Identify which cell holds the provided text, then report its (x, y) central coordinate. 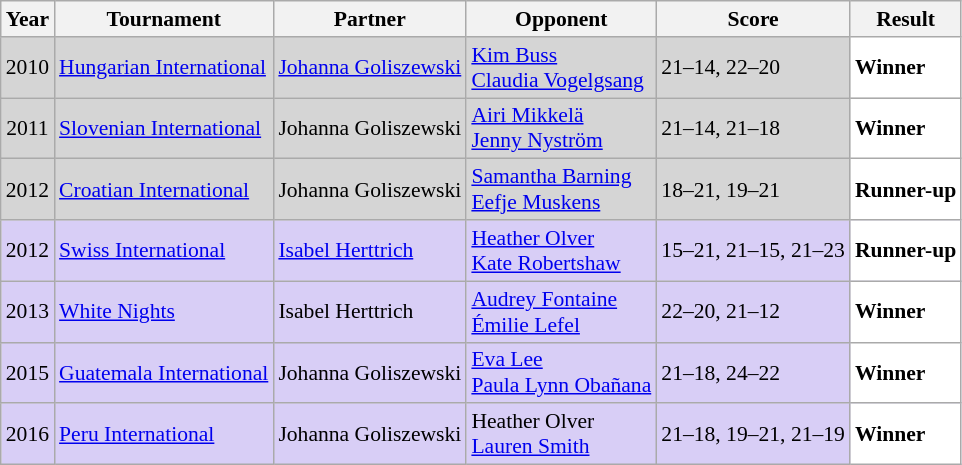
2015 (28, 372)
Guatemala International (164, 372)
21–14, 21–18 (753, 128)
21–18, 19–21, 21–19 (753, 434)
Peru International (164, 434)
2013 (28, 312)
2011 (28, 128)
Swiss International (164, 250)
Eva Lee Paula Lynn Obañana (561, 372)
Audrey Fontaine Émilie Lefel (561, 312)
21–14, 22–20 (753, 68)
Heather Olver Lauren Smith (561, 434)
Airi Mikkelä Jenny Nyström (561, 128)
21–18, 24–22 (753, 372)
Opponent (561, 19)
Samantha Barning Eefje Muskens (561, 190)
Partner (370, 19)
22–20, 21–12 (753, 312)
Hungarian International (164, 68)
Year (28, 19)
18–21, 19–21 (753, 190)
2010 (28, 68)
Result (906, 19)
Heather Olver Kate Robertshaw (561, 250)
Tournament (164, 19)
Slovenian International (164, 128)
Score (753, 19)
15–21, 21–15, 21–23 (753, 250)
White Nights (164, 312)
Kim Buss Claudia Vogelgsang (561, 68)
2016 (28, 434)
Croatian International (164, 190)
